For the text-containing cell, return its midpoint in [X, Y] coordinate format. 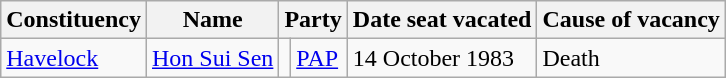
Date seat vacated [442, 20]
14 October 1983 [442, 58]
Hon Sui Sen [212, 58]
Party [313, 20]
Cause of vacancy [631, 20]
Name [212, 20]
PAP [320, 58]
Constituency [74, 20]
Death [631, 58]
Havelock [74, 58]
